Find where the given text appears and provide that cell's center as (X, Y) coordinate. 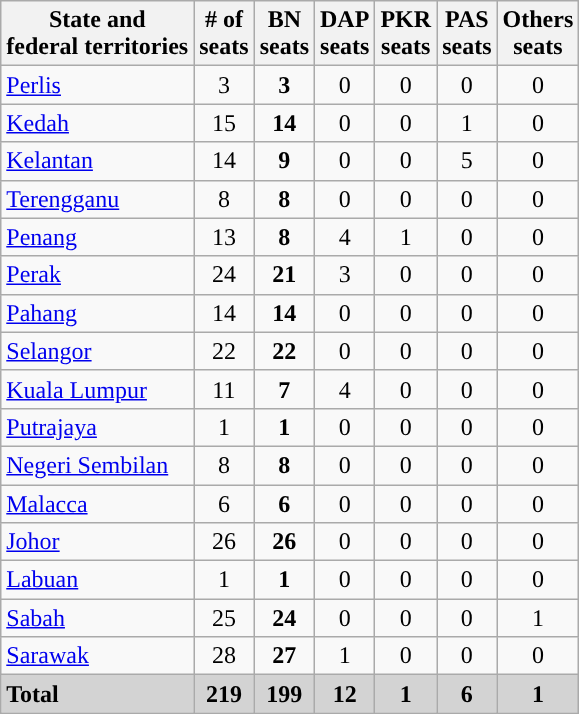
25 (224, 618)
Negeri Sembilan (98, 465)
21 (284, 275)
9 (284, 161)
Kuala Lumpur (98, 389)
BNseats (284, 34)
Pahang (98, 313)
PKRseats (406, 34)
11 (224, 389)
Putrajaya (98, 427)
219 (224, 694)
Total (98, 694)
Kelantan (98, 161)
Labuan (98, 580)
15 (224, 123)
Kedah (98, 123)
12 (345, 694)
28 (224, 656)
Othersseats (538, 34)
Johor (98, 542)
State andfederal territories (98, 34)
Terengganu (98, 199)
Malacca (98, 503)
Sarawak (98, 656)
Sabah (98, 618)
PASseats (467, 34)
13 (224, 237)
7 (284, 389)
27 (284, 656)
Perlis (98, 85)
199 (284, 694)
DAPseats (345, 34)
Penang (98, 237)
# ofseats (224, 34)
Selangor (98, 351)
5 (467, 161)
Perak (98, 275)
